Return (X, Y) of the center of cell containing provided text 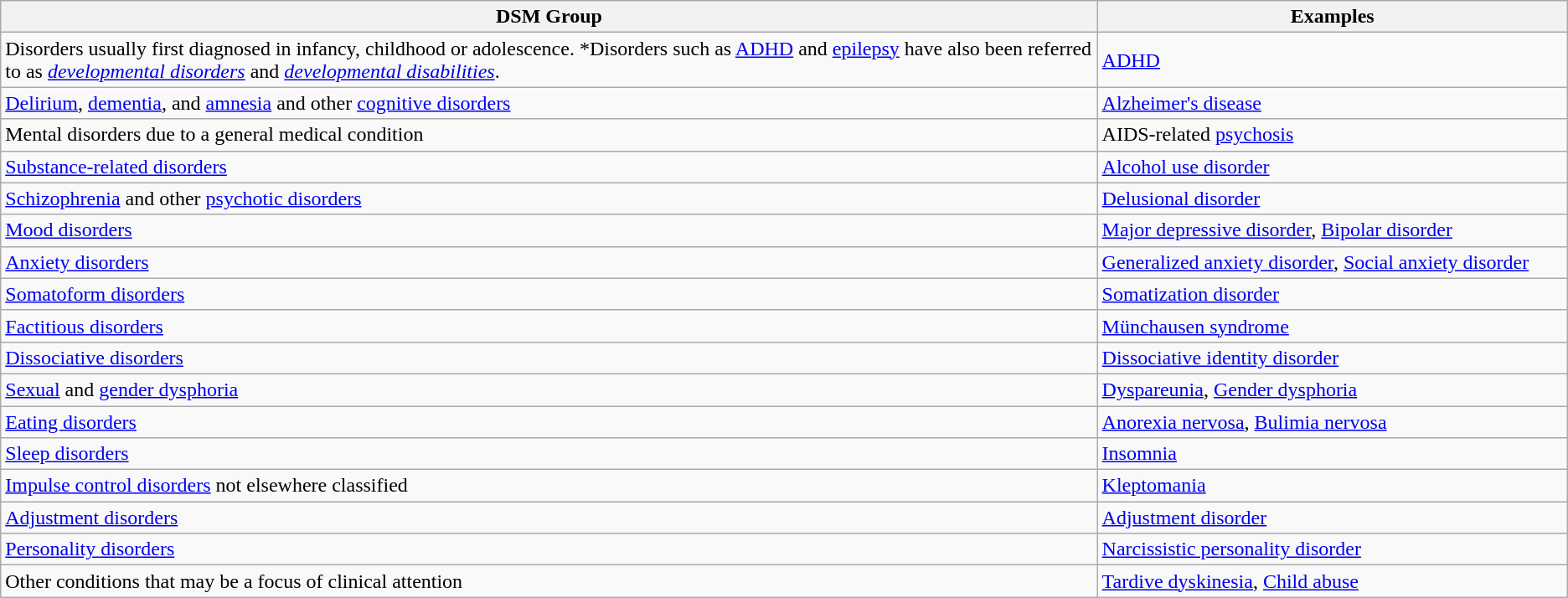
Impulse control disorders not elsewhere classified (549, 486)
Adjustment disorders (549, 518)
Mental disorders due to a general medical condition (549, 135)
Insomnia (1332, 454)
Delusional disorder (1332, 198)
Personality disorders (549, 549)
Other conditions that may be a focus of clinical attention (549, 581)
AIDS-related psychosis (1332, 135)
Anorexia nervosa, Bulimia nervosa (1332, 421)
Dissociative identity disorder (1332, 358)
Generalized anxiety disorder, Social anxiety disorder (1332, 262)
Sleep disorders (549, 454)
Alzheimer's disease (1332, 103)
Somatization disorder (1332, 294)
Delirium, dementia, and amnesia and other cognitive disorders (549, 103)
Somatoform disorders (549, 294)
DSM Group (549, 17)
Factitious disorders (549, 326)
Eating disorders (549, 421)
Mood disorders (549, 230)
Kleptomania (1332, 486)
Tardive dyskinesia, Child abuse (1332, 581)
Sexual and gender dysphoria (549, 389)
Alcohol use disorder (1332, 167)
Major depressive disorder, Bipolar disorder (1332, 230)
Schizophrenia and other psychotic disorders (549, 198)
Narcissistic personality disorder (1332, 549)
Substance-related disorders (549, 167)
Examples (1332, 17)
Anxiety disorders (549, 262)
Adjustment disorder (1332, 518)
Dissociative disorders (549, 358)
Münchausen syndrome (1332, 326)
ADHD (1332, 60)
Dyspareunia, Gender dysphoria (1332, 389)
